Pinpoint the cell where the given text exists, returning its (X, Y) midpoint coordinate. 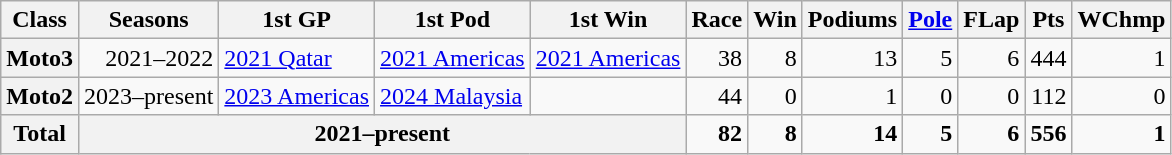
14 (852, 134)
2023–present (148, 96)
Seasons (148, 20)
556 (1048, 134)
WChmp (1122, 20)
Total (40, 134)
2023 Americas (297, 96)
44 (717, 96)
Pole (930, 20)
Podiums (852, 20)
2021–present (382, 134)
38 (717, 58)
Moto3 (40, 58)
Class (40, 20)
13 (852, 58)
2024 Malaysia (453, 96)
Win (776, 20)
Pts (1048, 20)
Moto2 (40, 96)
FLap (992, 20)
1st Pod (453, 20)
112 (1048, 96)
1st GP (297, 20)
444 (1048, 58)
Race (717, 20)
1st Win (608, 20)
82 (717, 134)
2021 Qatar (297, 58)
2021–2022 (148, 58)
